Capture the cell that displays the provided text and extract its (X, Y) central coordinate. 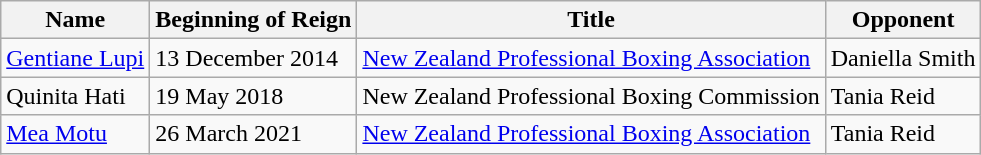
Opponent (903, 20)
Quinita Hati (76, 96)
19 May 2018 (254, 96)
Mea Motu (76, 134)
13 December 2014 (254, 58)
Daniella Smith (903, 58)
Beginning of Reign (254, 20)
Gentiane Lupi (76, 58)
Title (591, 20)
26 March 2021 (254, 134)
Name (76, 20)
New Zealand Professional Boxing Commission (591, 96)
